For the text-containing cell, return its midpoint in (x, y) coordinate format. 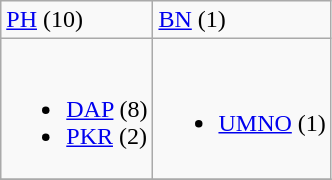
UMNO (1) (242, 109)
PH (10) (77, 20)
BN (1) (242, 20)
DAP (8) PKR (2) (77, 109)
